Scan for the cell matching the given text and deliver its [X, Y] coordinate at center. 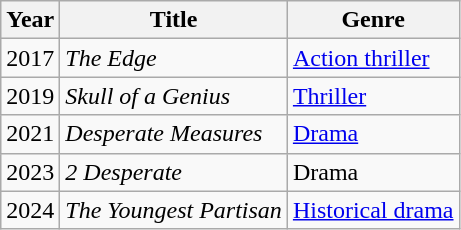
2023 [30, 172]
Skull of a Genius [174, 96]
Historical drama [373, 210]
The Edge [174, 58]
Thriller [373, 96]
2017 [30, 58]
Action thriller [373, 58]
2 Desperate [174, 172]
Title [174, 20]
Genre [373, 20]
Desperate Measures [174, 134]
The Youngest Partisan [174, 210]
Year [30, 20]
2024 [30, 210]
2019 [30, 96]
2021 [30, 134]
